Find where the given text appears and provide that cell's center as (x, y) coordinate. 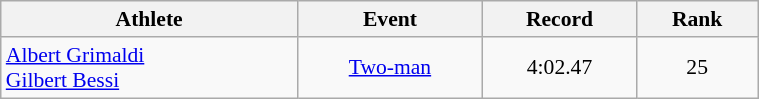
25 (698, 68)
4:02.47 (559, 68)
Rank (698, 19)
Event (390, 19)
Albert Grimaldi Gilbert Bessi (150, 68)
Athlete (150, 19)
Two-man (390, 68)
Record (559, 19)
